Output the (X, Y) coordinate of the center of the cell containing the given text.  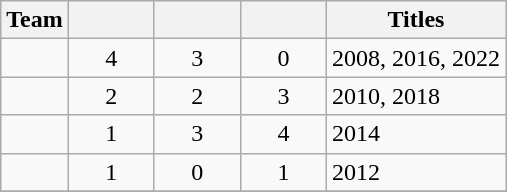
Titles (416, 20)
2008, 2016, 2022 (416, 58)
2014 (416, 134)
Team (35, 20)
2010, 2018 (416, 96)
2012 (416, 172)
